Determine the (x, y) coordinate at the center of the cell enclosing the given text.  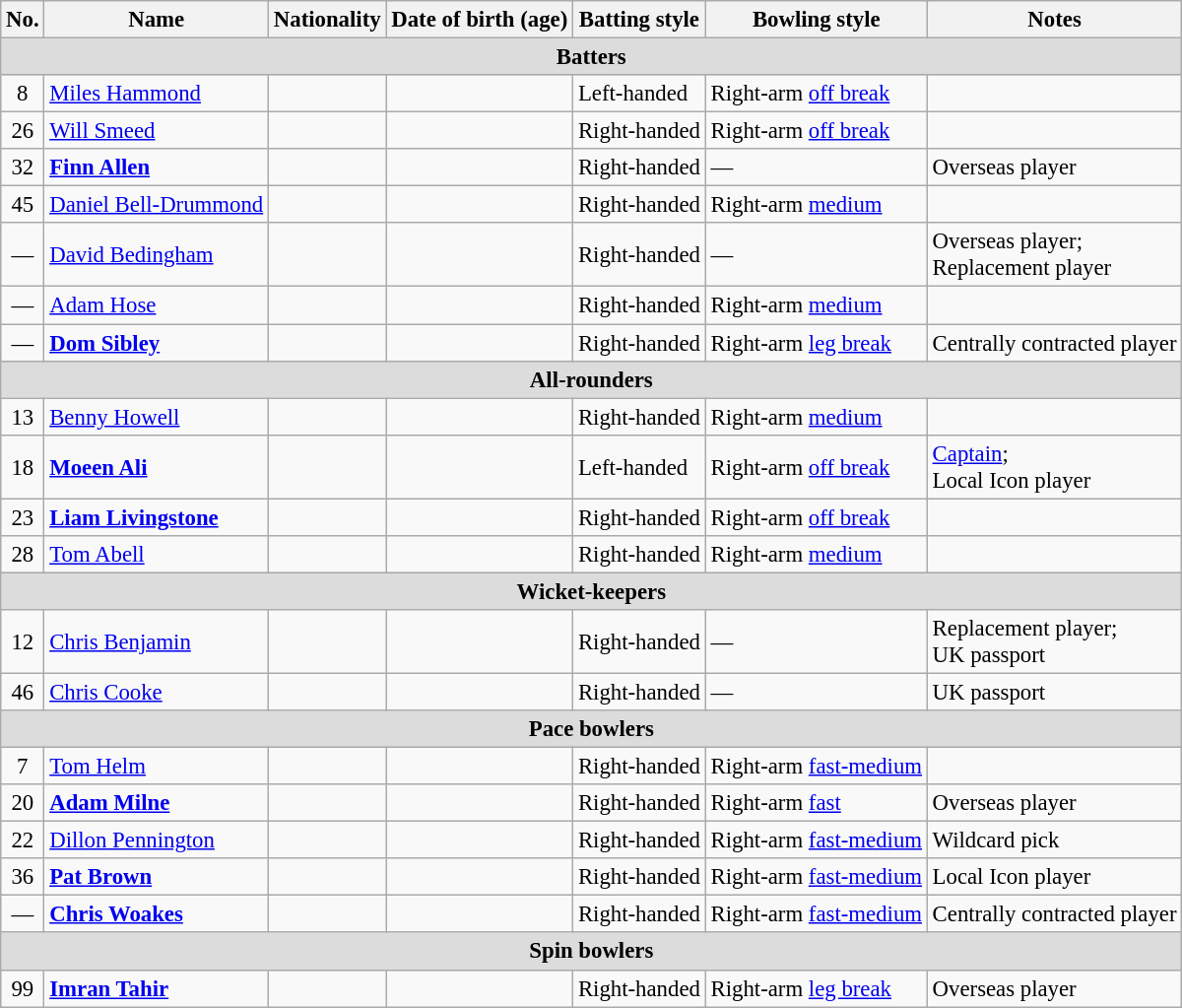
Nationality (327, 20)
Wicket-keepers (591, 591)
45 (23, 205)
Overseas player; Replacement player (1054, 254)
Tom Abell (157, 555)
Benny Howell (157, 417)
Captain; Local Icon player (1054, 467)
18 (23, 467)
UK passport (1054, 692)
20 (23, 803)
8 (23, 94)
28 (23, 555)
Daniel Bell-Drummond (157, 205)
Batting style (640, 20)
Chris Cooke (157, 692)
Finn Allen (157, 168)
Chris Woakes (157, 914)
Pat Brown (157, 877)
Batters (591, 57)
Name (157, 20)
All-rounders (591, 379)
Local Icon player (1054, 877)
Bowling style (816, 20)
Wildcard pick (1054, 840)
Adam Milne (157, 803)
Replacement player; UK passport (1054, 642)
23 (23, 517)
Right-arm fast (816, 803)
7 (23, 767)
Tom Helm (157, 767)
David Bedingham (157, 254)
Imran Tahir (157, 988)
Miles Hammond (157, 94)
No. (23, 20)
Adam Hose (157, 305)
Notes (1054, 20)
Pace bowlers (591, 729)
Chris Benjamin (157, 642)
Dom Sibley (157, 343)
26 (23, 131)
Liam Livingstone (157, 517)
46 (23, 692)
36 (23, 877)
Spin bowlers (591, 952)
Moeen Ali (157, 467)
Date of birth (age) (480, 20)
32 (23, 168)
22 (23, 840)
12 (23, 642)
99 (23, 988)
Dillon Pennington (157, 840)
13 (23, 417)
Will Smeed (157, 131)
